Pinpoint the cell where the given text exists, returning its (X, Y) midpoint coordinate. 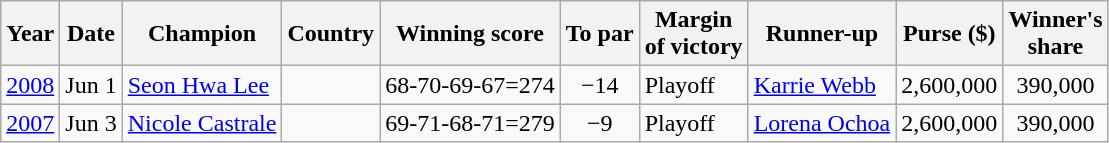
Jun 3 (91, 123)
Seon Hwa Lee (202, 85)
Champion (202, 34)
Marginof victory (694, 34)
Jun 1 (91, 85)
−9 (600, 123)
Nicole Castrale (202, 123)
Winning score (470, 34)
Karrie Webb (822, 85)
Date (91, 34)
69-71-68-71=279 (470, 123)
Winner'sshare (1056, 34)
Purse ($) (950, 34)
To par (600, 34)
2008 (30, 85)
68-70-69-67=274 (470, 85)
Lorena Ochoa (822, 123)
−14 (600, 85)
Country (331, 34)
2007 (30, 123)
Runner-up (822, 34)
Year (30, 34)
